Pinpoint the cell where the given text exists, returning its [x, y] midpoint coordinate. 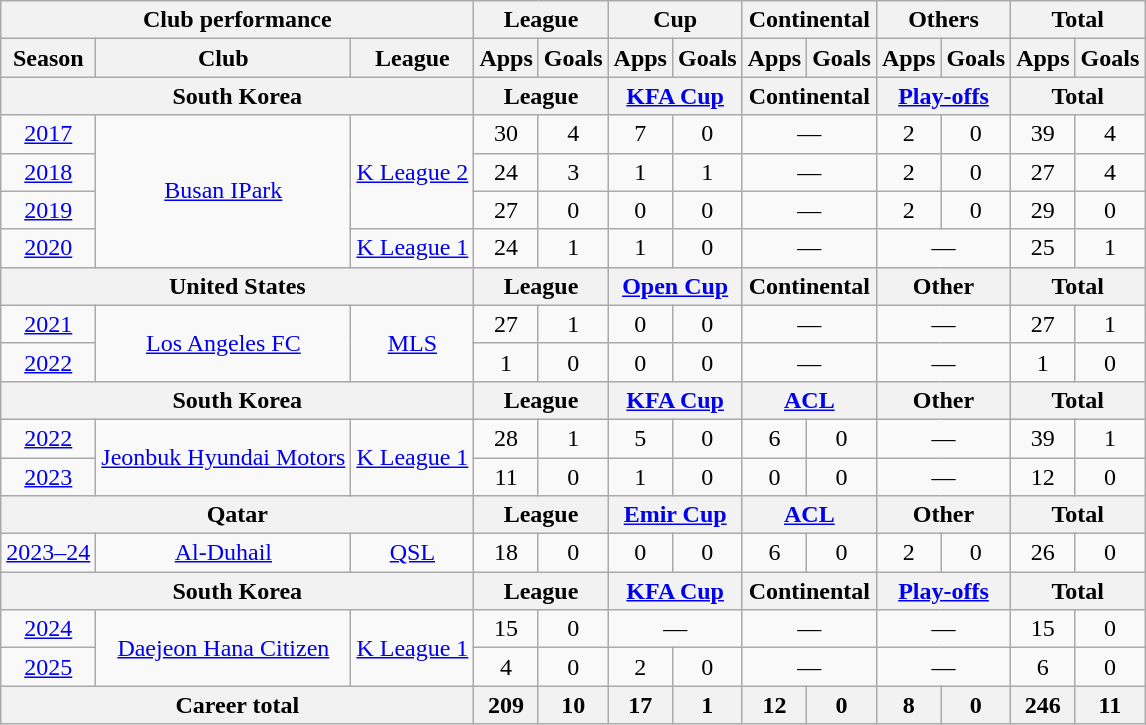
3 [573, 172]
2017 [48, 134]
Qatar [238, 515]
17 [640, 705]
209 [506, 705]
2020 [48, 248]
MLS [412, 343]
7 [640, 134]
Jeonbuk Hyundai Motors [224, 457]
2023 [48, 477]
Cup [675, 20]
Los Angeles FC [224, 343]
2021 [48, 324]
26 [1043, 553]
Daejeon Hana Citizen [224, 648]
Al-Duhail [224, 553]
Others [943, 20]
2024 [48, 629]
Open Cup [675, 286]
United States [238, 286]
Busan IPark [224, 191]
Club [224, 58]
K League 2 [412, 172]
2018 [48, 172]
Season [48, 58]
10 [573, 705]
Emir Cup [675, 515]
246 [1043, 705]
Club performance [238, 20]
QSL [412, 553]
2025 [48, 667]
Career total [238, 705]
29 [1043, 210]
2019 [48, 210]
18 [506, 553]
28 [506, 438]
25 [1043, 248]
30 [506, 134]
2023–24 [48, 553]
5 [640, 438]
8 [908, 705]
